Provide the [x, y] coordinate of the cell's center where the given text is located.  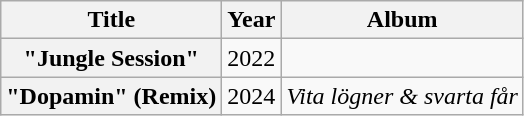
2024 [252, 96]
"Jungle Session" [112, 58]
Vita lögner & svarta får [402, 96]
Title [112, 20]
"Dopamin" (Remix) [112, 96]
Album [402, 20]
Year [252, 20]
2022 [252, 58]
